Pinpoint the cell where the given text exists, returning its [x, y] midpoint coordinate. 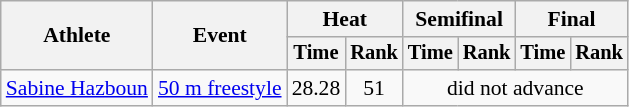
Heat [345, 19]
Semifinal [459, 19]
28.28 [316, 88]
Event [220, 36]
Final [571, 19]
50 m freestyle [220, 88]
Sabine Hazboun [77, 88]
Athlete [77, 36]
51 [374, 88]
did not advance [516, 88]
